Detect which cell encompasses the target text, then output its (X, Y) center coordinate. 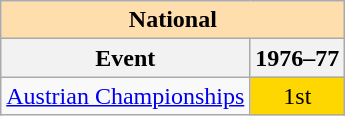
Austrian Championships (126, 96)
National (173, 20)
1976–77 (298, 58)
1st (298, 96)
Event (126, 58)
